Locate the cell with the specified text and output its (X, Y) center coordinate. 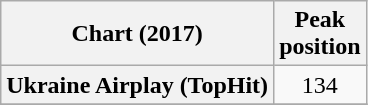
Peakposition (320, 34)
Chart (2017) (138, 34)
134 (320, 85)
Ukraine Airplay (TopHit) (138, 85)
